Output the (X, Y) coordinate of the center of the cell containing the given text.  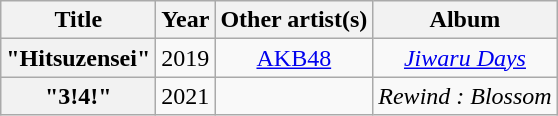
2019 (186, 58)
Year (186, 20)
Other artist(s) (294, 20)
"3!4!" (78, 96)
Rewind : Blossom (465, 96)
"Hitsuzensei" (78, 58)
Album (465, 20)
AKB48 (294, 58)
2021 (186, 96)
Jiwaru Days (465, 58)
Title (78, 20)
